Return [X, Y] of the center of cell containing provided text 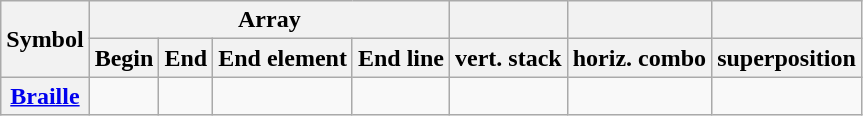
End line [400, 58]
horiz. combo [639, 58]
Begin [124, 58]
Braille [45, 96]
End element [283, 58]
Symbol [45, 39]
End [186, 58]
superposition [787, 58]
vert. stack [509, 58]
Array [269, 20]
